Find where the given text appears and provide that cell's center as (x, y) coordinate. 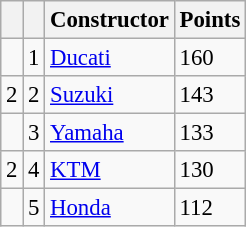
4 (34, 170)
3 (34, 133)
1 (34, 58)
5 (34, 208)
112 (210, 208)
143 (210, 95)
Yamaha (110, 133)
Points (210, 20)
Ducati (110, 58)
Constructor (110, 20)
160 (210, 58)
Honda (110, 208)
KTM (110, 170)
130 (210, 170)
133 (210, 133)
Suzuki (110, 95)
